Find where the given text appears and provide that cell's center as [X, Y] coordinate. 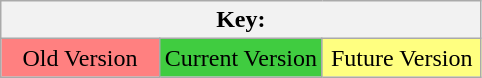
Old Version [80, 58]
Future Version [401, 58]
Current Version [240, 58]
Key: [241, 20]
